Pinpoint the cell where the given text exists, returning its [X, Y] midpoint coordinate. 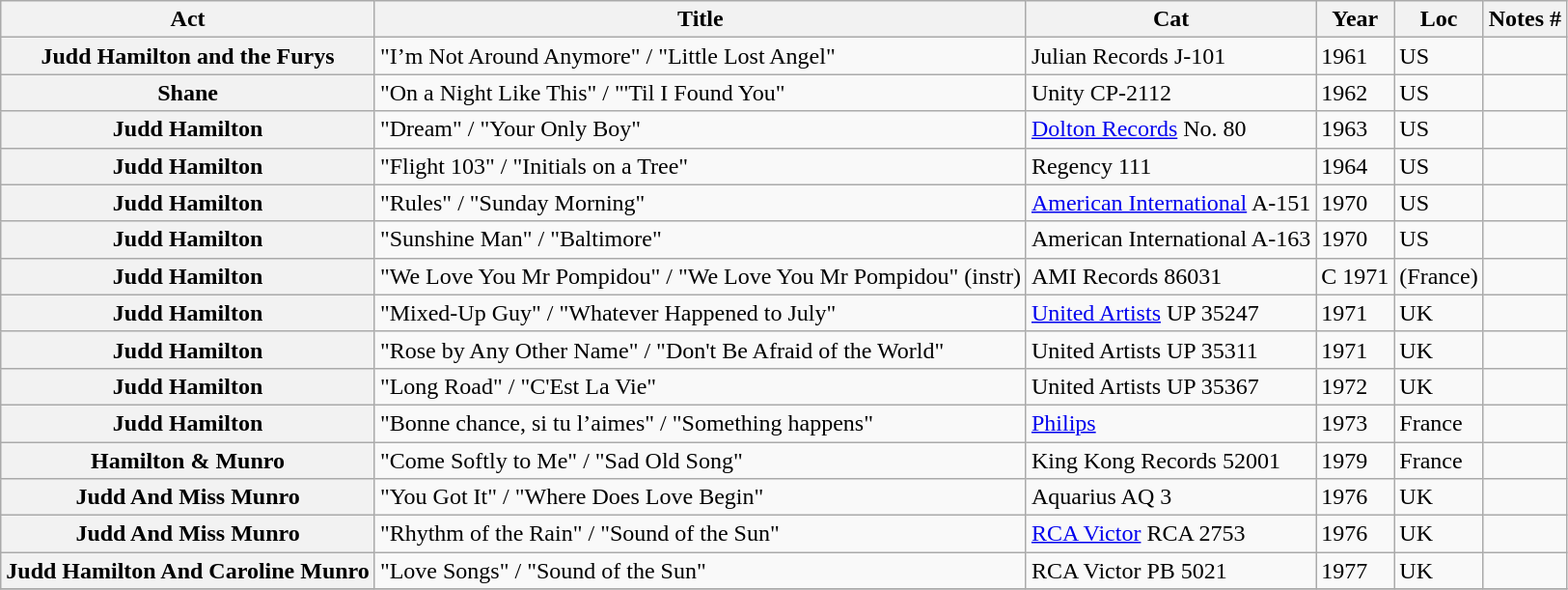
RCA Victor RCA 2753 [1170, 534]
1977 [1355, 571]
1964 [1355, 166]
American International A-151 [1170, 203]
American International A-163 [1170, 239]
1972 [1355, 386]
"Come Softly to Me" / "Sad Old Song" [701, 461]
"Sunshine Man" / "Baltimore" [701, 239]
United Artists UP 35367 [1170, 386]
"Mixed-Up Guy" / "Whatever Happened to July" [701, 313]
Aquarius AQ 3 [1170, 497]
1961 [1355, 56]
"We Love You Mr Pompidou" / "We Love You Mr Pompidou" (instr) [701, 276]
United Artists UP 35247 [1170, 313]
Cat [1170, 19]
"I’m Not Around Anymore" / "Little Lost Angel" [701, 56]
"Rhythm of the Rain" / "Sound of the Sun" [701, 534]
"Rose by Any Other Name" / "Don't Be Afraid of the World" [701, 350]
Dolton Records No. 80 [1170, 129]
Unity CP-2112 [1170, 93]
Title [701, 19]
Judd Hamilton And Caroline Munro [188, 571]
Act [188, 19]
Regency 111 [1170, 166]
King Kong Records 52001 [1170, 461]
C 1971 [1355, 276]
"Dream" / "Your Only Boy" [701, 129]
(France) [1439, 276]
"Flight 103" / "Initials on a Tree" [701, 166]
Hamilton & Munro [188, 461]
"Long Road" / "C'Est La Vie" [701, 386]
"Bonne chance, si tu l’aimes" / "Something happens" [701, 423]
RCA Victor PB 5021 [1170, 571]
Loc [1439, 19]
"Rules" / "Sunday Morning" [701, 203]
Shane [188, 93]
Notes # [1525, 19]
Judd Hamilton and the Furys [188, 56]
1962 [1355, 93]
Year [1355, 19]
Julian Records J-101 [1170, 56]
AMI Records 86031 [1170, 276]
"Love Songs" / "Sound of the Sun" [701, 571]
1973 [1355, 423]
1979 [1355, 461]
Philips [1170, 423]
1963 [1355, 129]
United Artists UP 35311 [1170, 350]
"You Got It" / "Where Does Love Begin" [701, 497]
"On a Night Like This" / "'Til I Found You" [701, 93]
